Pinpoint the cell where the given text exists, returning its (X, Y) midpoint coordinate. 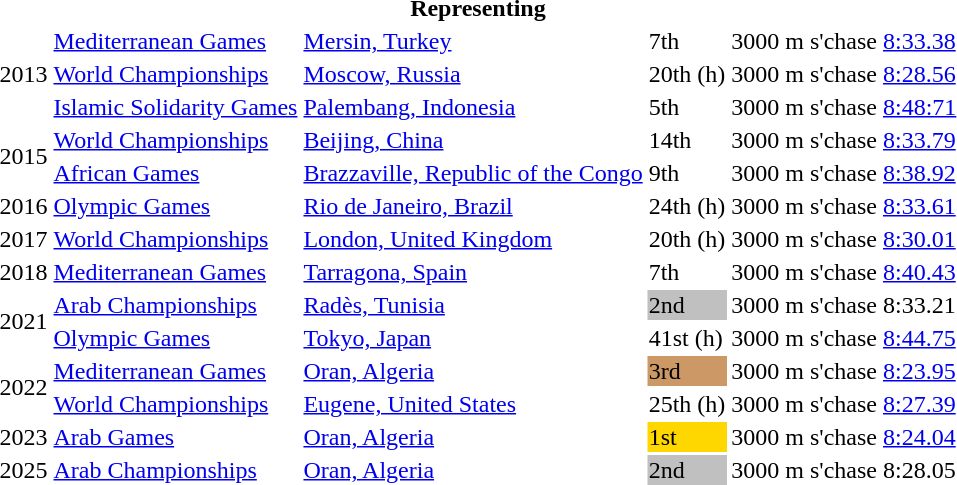
Tokyo, Japan (473, 338)
24th (h) (687, 206)
3rd (687, 371)
Radès, Tunisia (473, 305)
Brazzaville, Republic of the Congo (473, 173)
Beijing, China (473, 140)
Tarragona, Spain (473, 272)
41st (h) (687, 338)
Islamic Solidarity Games (176, 107)
5th (687, 107)
London, United Kingdom (473, 239)
Palembang, Indonesia (473, 107)
Arab Games (176, 437)
Moscow, Russia (473, 74)
9th (687, 173)
14th (687, 140)
African Games (176, 173)
Eugene, United States (473, 404)
25th (h) (687, 404)
1st (687, 437)
Rio de Janeiro, Brazil (473, 206)
Mersin, Turkey (473, 41)
